Identify which cell holds the provided text, then report its [x, y] central coordinate. 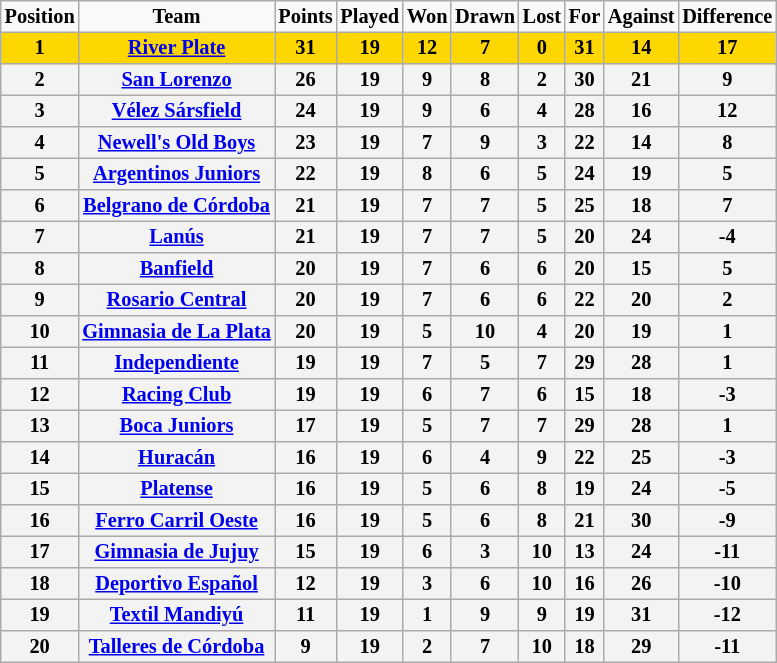
Points [306, 17]
Banfield [176, 269]
Newell's Old Boys [176, 143]
Argentinos Juniors [176, 174]
Position [40, 17]
Racing Club [176, 395]
Textil Mandiyú [176, 615]
-4 [727, 237]
-12 [727, 615]
-5 [727, 489]
Difference [727, 17]
Independiente [176, 363]
Lost [542, 17]
Huracán [176, 458]
Played [370, 17]
-9 [727, 521]
Against [641, 17]
San Lorenzo [176, 80]
Won [427, 17]
Boca Juniors [176, 426]
Gimnasia de La Plata [176, 332]
Belgrano de Córdoba [176, 206]
Deportivo Español [176, 584]
0 [542, 48]
Gimnasia de Jujuy [176, 552]
Drawn [485, 17]
For [584, 17]
-10 [727, 584]
Team [176, 17]
Lanús [176, 237]
Platense [176, 489]
Ferro Carril Oeste [176, 521]
Rosario Central [176, 300]
Talleres de Córdoba [176, 647]
River Plate [176, 48]
23 [306, 143]
Vélez Sársfield [176, 111]
